Return the [x, y] coordinate for the center point of the cell that contains the specified text.  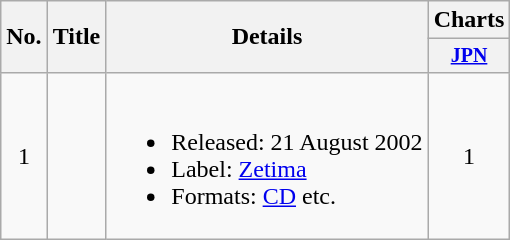
Charts [469, 20]
Title [76, 37]
Details [267, 37]
No. [24, 37]
JPN [469, 56]
Released: 21 August 2002Label: ZetimaFormats: CD etc. [267, 156]
